Determine the [x, y] coordinate at the center of the cell enclosing the given text.  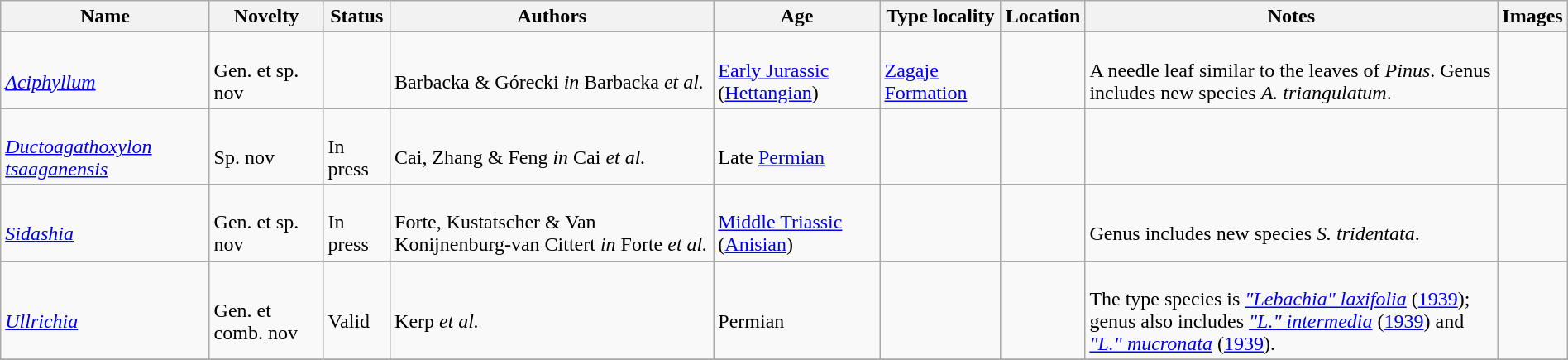
A needle leaf similar to the leaves of Pinus. Genus includes new species A. triangulatum. [1292, 70]
Name [105, 17]
Sp. nov [266, 146]
Barbacka & Górecki in Barbacka et al. [552, 70]
Images [1532, 17]
Sidashia [105, 223]
The type species is "Lebachia" laxifolia (1939); genus also includes "L." intermedia (1939) and "L." mucronata (1939). [1292, 310]
Valid [357, 310]
Gen. et comb. nov [266, 310]
Status [357, 17]
Authors [552, 17]
Ductoagathoxylon tsaaganensis [105, 146]
Forte, Kustatscher & Van Konijnenburg-van Cittert in Forte et al. [552, 223]
Type locality [940, 17]
Age [797, 17]
Permian [797, 310]
Aciphyllum [105, 70]
Kerp et al. [552, 310]
Ullrichia [105, 310]
Zagaje Formation [940, 70]
Novelty [266, 17]
Early Jurassic (Hettangian) [797, 70]
Late Permian [797, 146]
Genus includes new species S. tridentata. [1292, 223]
Location [1043, 17]
Notes [1292, 17]
Middle Triassic (Anisian) [797, 223]
Cai, Zhang & Feng in Cai et al. [552, 146]
